Extract the [X, Y] coordinate from the center of the cell holding the provided text.  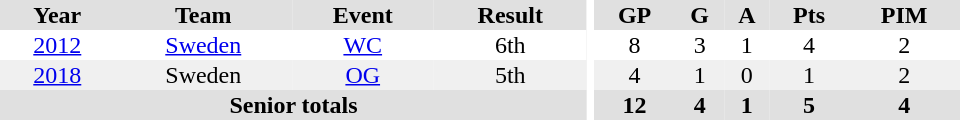
6th [511, 45]
WC [363, 45]
12 [635, 105]
5 [810, 105]
2012 [58, 45]
8 [635, 45]
GP [635, 15]
Team [204, 15]
3 [700, 45]
Event [363, 15]
G [700, 15]
OG [363, 75]
0 [747, 75]
Pts [810, 15]
Result [511, 15]
Year [58, 15]
A [747, 15]
PIM [904, 15]
Senior totals [294, 105]
5th [511, 75]
2018 [58, 75]
